Extract the [x, y] coordinate from the center of the cell holding the provided text.  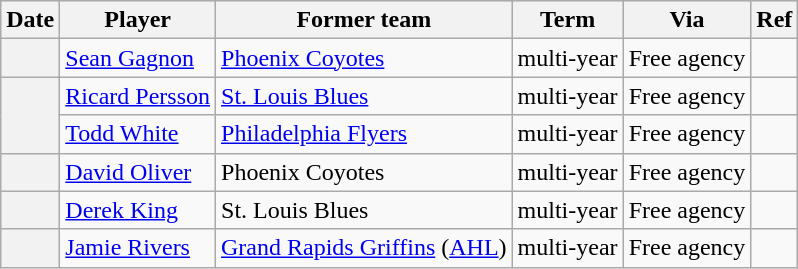
Sean Gagnon [138, 58]
Jamie Rivers [138, 248]
Date [30, 20]
Philadelphia Flyers [364, 134]
Derek King [138, 210]
Grand Rapids Griffins (AHL) [364, 248]
David Oliver [138, 172]
Former team [364, 20]
Ref [774, 20]
Player [138, 20]
Term [568, 20]
Via [687, 20]
Todd White [138, 134]
Ricard Persson [138, 96]
